Search for the cell housing the specified text and yield its [X, Y] center coordinate. 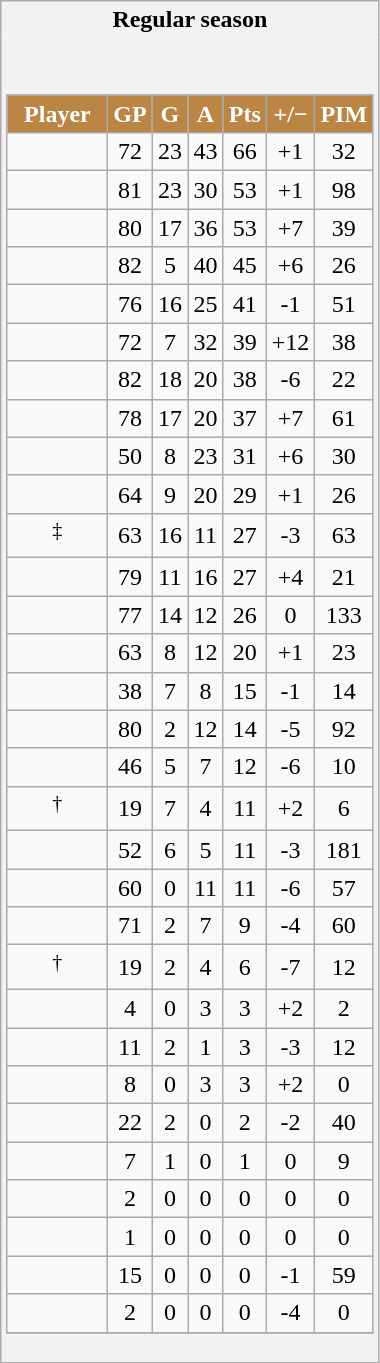
18 [170, 380]
‡ [58, 536]
-7 [290, 968]
64 [130, 494]
98 [344, 190]
+4 [290, 577]
21 [344, 577]
+/− [290, 114]
25 [206, 304]
Player [58, 114]
10 [344, 767]
36 [206, 228]
133 [344, 615]
41 [244, 304]
71 [130, 926]
37 [244, 418]
92 [344, 729]
66 [244, 152]
+12 [290, 342]
81 [130, 190]
PIM [344, 114]
79 [130, 577]
77 [130, 615]
57 [344, 888]
46 [130, 767]
51 [344, 304]
61 [344, 418]
59 [344, 1275]
31 [244, 456]
76 [130, 304]
52 [130, 850]
G [170, 114]
GP [130, 114]
45 [244, 266]
Pts [244, 114]
A [206, 114]
-2 [290, 1123]
Regular season [190, 20]
78 [130, 418]
29 [244, 494]
181 [344, 850]
-5 [290, 729]
43 [206, 152]
50 [130, 456]
